Return the (X, Y) coordinate for the center point of the cell that contains the specified text.  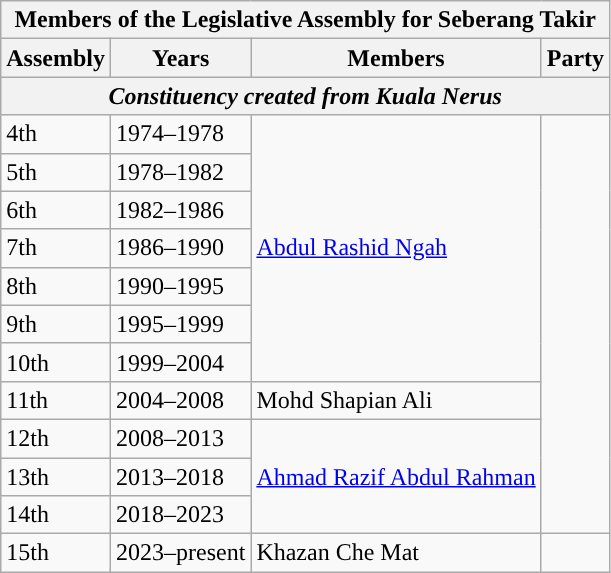
9th (56, 324)
4th (56, 134)
1990–1995 (180, 286)
Party (575, 58)
2008–2013 (180, 438)
8th (56, 286)
Mohd Shapian Ali (396, 400)
14th (56, 515)
12th (56, 438)
2013–2018 (180, 477)
13th (56, 477)
Members of the Legislative Assembly for Seberang Takir (306, 20)
Abdul Rashid Ngah (396, 248)
2018–2023 (180, 515)
1995–1999 (180, 324)
1978–1982 (180, 172)
2004–2008 (180, 400)
1986–1990 (180, 248)
Members (396, 58)
Ahmad Razif Abdul Rahman (396, 476)
Khazan Che Mat (396, 553)
Assembly (56, 58)
2023–present (180, 553)
1999–2004 (180, 362)
11th (56, 400)
7th (56, 248)
Years (180, 58)
15th (56, 553)
1974–1978 (180, 134)
Constituency created from Kuala Nerus (306, 96)
10th (56, 362)
5th (56, 172)
1982–1986 (180, 210)
6th (56, 210)
